Scan for the cell matching the given text and deliver its (x, y) coordinate at center. 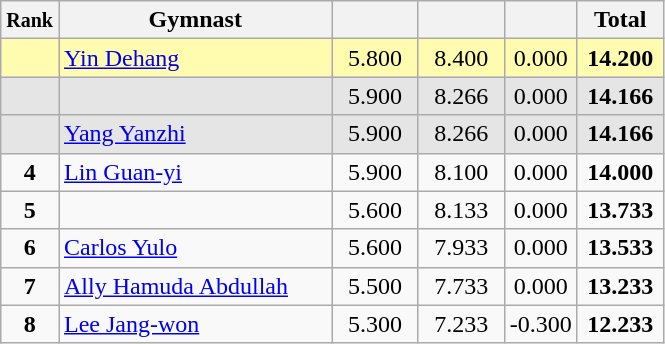
7 (30, 286)
13.233 (620, 286)
13.733 (620, 210)
Ally Hamuda Abdullah (195, 286)
5 (30, 210)
Total (620, 20)
7.233 (461, 324)
7.933 (461, 248)
5.300 (375, 324)
Gymnast (195, 20)
5.800 (375, 58)
8.100 (461, 172)
Yang Yanzhi (195, 134)
12.233 (620, 324)
8 (30, 324)
8.133 (461, 210)
Rank (30, 20)
Yin Dehang (195, 58)
7.733 (461, 286)
8.400 (461, 58)
13.533 (620, 248)
14.000 (620, 172)
Lee Jang-won (195, 324)
4 (30, 172)
6 (30, 248)
Carlos Yulo (195, 248)
14.200 (620, 58)
-0.300 (540, 324)
Lin Guan-yi (195, 172)
5.500 (375, 286)
